Scan for the cell matching the given text and deliver its [x, y] coordinate at center. 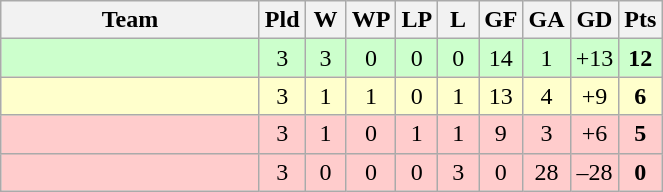
5 [640, 134]
9 [501, 134]
Pts [640, 20]
13 [501, 96]
+9 [594, 96]
W [326, 20]
6 [640, 96]
GD [594, 20]
GF [501, 20]
LP [417, 20]
–28 [594, 172]
GA [546, 20]
L [458, 20]
12 [640, 58]
28 [546, 172]
WP [371, 20]
+13 [594, 58]
Pld [282, 20]
Team [130, 20]
4 [546, 96]
+6 [594, 134]
14 [501, 58]
